Locate the cell with the specified text and output its [x, y] center coordinate. 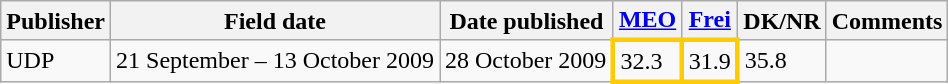
35.8 [782, 60]
Frei [710, 21]
21 September – 13 October 2009 [276, 60]
DK/NR [782, 21]
Comments [887, 21]
28 October 2009 [527, 60]
UDP [56, 60]
Field date [276, 21]
32.3 [647, 60]
31.9 [710, 60]
Date published [527, 21]
MEO [647, 21]
Publisher [56, 21]
